Locate the cell with the specified text and output its (x, y) center coordinate. 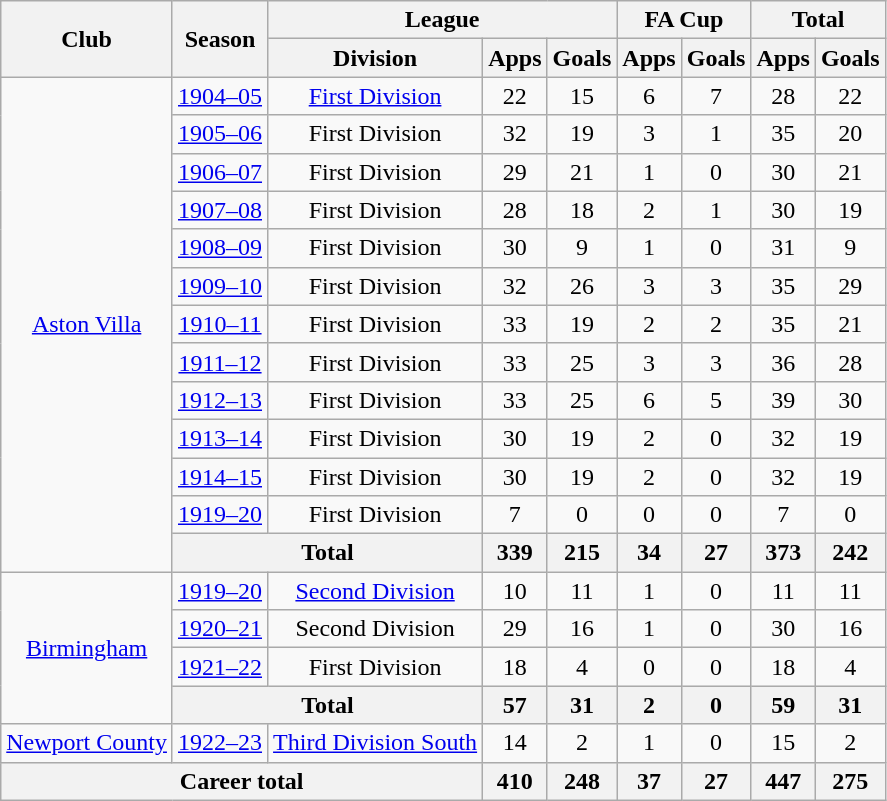
1914–15 (220, 477)
1907–08 (220, 210)
275 (850, 781)
Newport County (87, 743)
215 (582, 553)
Division (376, 58)
Career total (242, 781)
10 (515, 591)
Season (220, 39)
1910–11 (220, 324)
1912–13 (220, 400)
26 (582, 286)
1909–10 (220, 286)
1905–06 (220, 134)
1913–14 (220, 438)
34 (649, 553)
248 (582, 781)
20 (850, 134)
410 (515, 781)
59 (783, 705)
39 (783, 400)
1906–07 (220, 172)
1920–21 (220, 629)
Birmingham (87, 648)
Aston Villa (87, 324)
Club (87, 39)
Third Division South (376, 743)
1922–23 (220, 743)
1921–22 (220, 667)
FA Cup (684, 20)
1911–12 (220, 362)
37 (649, 781)
5 (716, 400)
57 (515, 705)
1908–09 (220, 248)
373 (783, 553)
1904–05 (220, 96)
339 (515, 553)
36 (783, 362)
242 (850, 553)
447 (783, 781)
League (442, 20)
14 (515, 743)
